Search for the cell housing the specified text and yield its (X, Y) center coordinate. 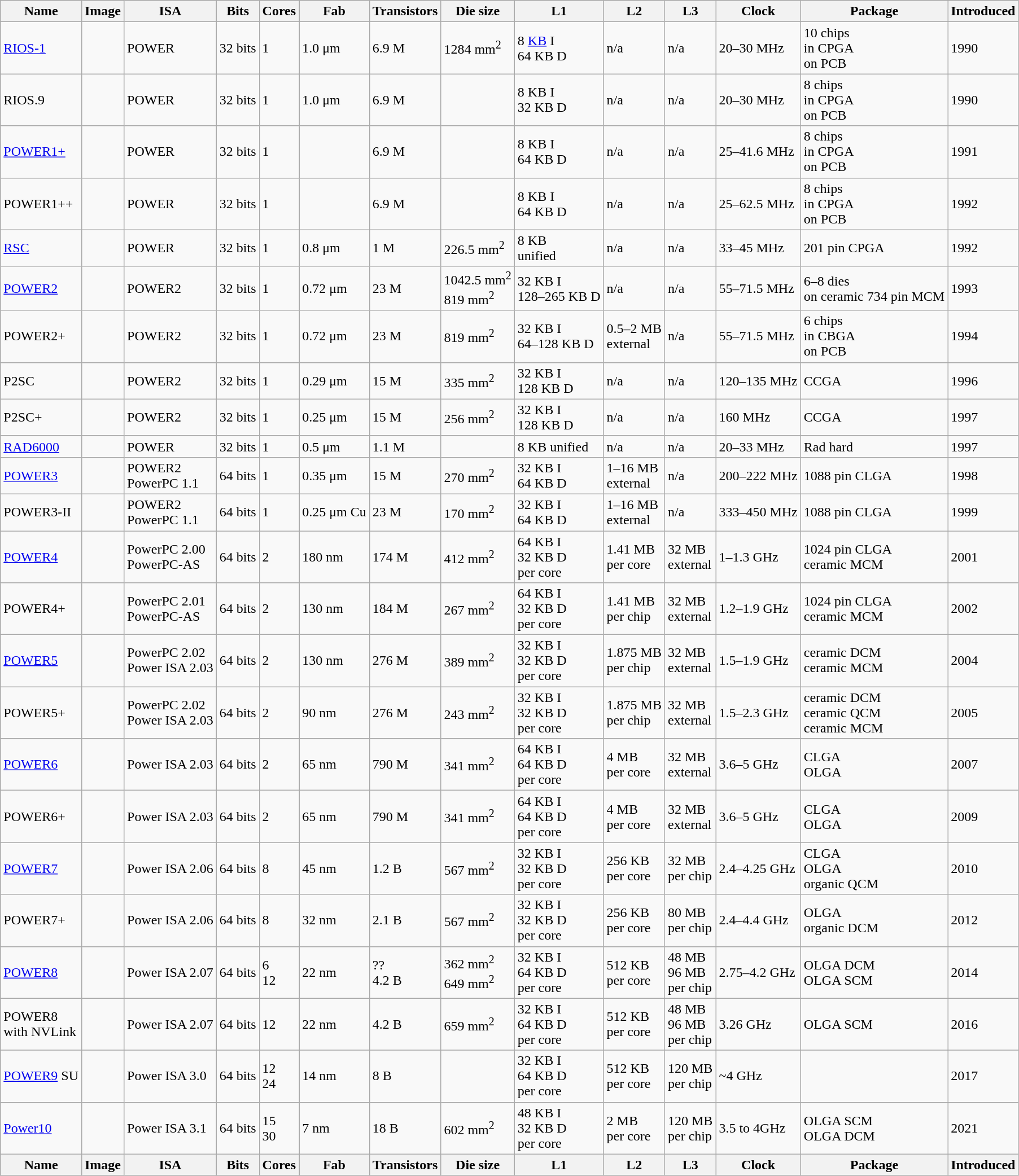
48 KB I32 KB Dper core (559, 1128)
RSC (41, 248)
12 (279, 1024)
PowerPC 2.00PowerPC-AS (170, 557)
~4 GHz (758, 1076)
ceramic DCMceramic MCM (874, 661)
2009 (983, 817)
243 mm2 (478, 713)
335 mm2 (478, 380)
1.1 M (405, 446)
1224 (279, 1076)
POWER7 (41, 868)
??4.2 B (405, 972)
1.5–2.3 GHz (758, 713)
Rad hard (874, 446)
OLGA SCM (874, 1024)
CLGAOLGAorganic QCM (874, 868)
362 mm2649 mm2 (478, 972)
2.4–4.4 GHz (758, 920)
RAD6000 (41, 446)
14 nm (334, 1076)
1998 (983, 475)
2012 (983, 920)
2005 (983, 713)
P2SC (41, 380)
1993 (983, 288)
3.5 to 4GHz (758, 1128)
0.5–2 MBexternal (634, 336)
POWER1++ (41, 204)
POWER1+ (41, 152)
226.5 mm2 (478, 248)
174 M (405, 557)
OLGA SCMOLGA DCM (874, 1128)
32 nm (334, 920)
659 mm2 (478, 1024)
POWER8 (41, 972)
160 MHz (758, 418)
25–62.5 MHz (758, 204)
267 mm2 (478, 609)
4.2 B (405, 1024)
1 M (405, 248)
0.5 μm (334, 446)
2.4–4.25 GHz (758, 868)
90 nm (334, 713)
256 mm2 (478, 418)
POWER4+ (41, 609)
201 pin CPGA (874, 248)
2010 (983, 868)
412 mm2 (478, 557)
1999 (983, 512)
1996 (983, 380)
33–45 MHz (758, 248)
8 KBunified (559, 248)
0.25 μm (334, 418)
1–1.3 GHz (758, 557)
25–41.6 MHz (758, 152)
POWER8with NVLink (41, 1024)
1991 (983, 152)
Power ISA 3.1 (170, 1128)
1.2 B (405, 868)
POWER5 (41, 661)
32 KB I64–128 KB D (559, 336)
0.8 μm (334, 248)
270 mm2 (478, 475)
8 B (405, 1076)
602 mm2 (478, 1128)
3.26 GHz (758, 1024)
ceramic DCMceramic QCMceramic MCM (874, 713)
RIOS.9 (41, 100)
18 B (405, 1128)
0.29 μm (334, 380)
OLGA DCMOLGA SCM (874, 972)
20–33 MHz (758, 446)
1042.5 mm2819 mm2 (478, 288)
1530 (279, 1128)
1.5–1.9 GHz (758, 661)
819 mm2 (478, 336)
2 MBper core (634, 1128)
POWER6 (41, 765)
Power10 (41, 1128)
OLGAorganic DCM (874, 920)
2.1 B (405, 920)
180 nm (334, 557)
333–450 MHz (758, 512)
POWER3 (41, 475)
200–222 MHz (758, 475)
2004 (983, 661)
PowerPC 2.01PowerPC-AS (170, 609)
POWER7+ (41, 920)
1.2–1.9 GHz (758, 609)
POWER4 (41, 557)
1.41 MBper core (634, 557)
RIOS-1 (41, 48)
POWER9 SU (41, 1076)
612 (279, 972)
8 KB unified (559, 446)
POWER6+ (41, 817)
10 chipsin CPGAon PCB (874, 48)
32 MBper chip (690, 868)
POWER3-II (41, 512)
0.25 μm Cu (334, 512)
1994 (983, 336)
6–8 dieson ceramic 734 pin MCM (874, 288)
Power ISA 3.0 (170, 1076)
2016 (983, 1024)
2017 (983, 1076)
6 chipsin CBGAon PCB (874, 336)
45 nm (334, 868)
7 nm (334, 1128)
2001 (983, 557)
POWER2+ (41, 336)
2007 (983, 765)
P2SC+ (41, 418)
32 KB I128–265 KB D (559, 288)
8 KB I32 KB D (559, 100)
2.75–4.2 GHz (758, 972)
80 MBper chip (690, 920)
0.35 μm (334, 475)
389 mm2 (478, 661)
POWER5+ (41, 713)
2021 (983, 1128)
2002 (983, 609)
120–135 MHz (758, 380)
184 M (405, 609)
1284 mm2 (478, 48)
1.41 MBper chip (634, 609)
2014 (983, 972)
170 mm2 (478, 512)
